Pinpoint the cell where the given text exists, returning its [X, Y] midpoint coordinate. 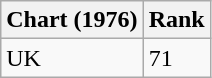
Rank [176, 20]
71 [176, 58]
UK [72, 58]
Chart (1976) [72, 20]
